Locate the cell with the specified text and output its (X, Y) center coordinate. 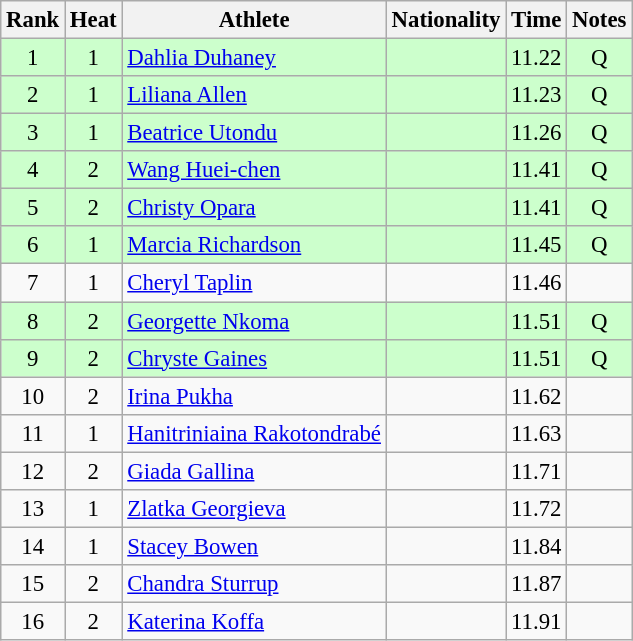
11.46 (536, 283)
Cheryl Taplin (254, 283)
Athlete (254, 20)
11.26 (536, 133)
11.63 (536, 433)
Notes (600, 20)
Katerina Koffa (254, 621)
Giada Gallina (254, 471)
8 (33, 321)
5 (33, 208)
11.87 (536, 584)
16 (33, 621)
4 (33, 170)
Wang Huei-chen (254, 170)
Zlatka Georgieva (254, 509)
11.22 (536, 58)
11.84 (536, 546)
Chryste Gaines (254, 358)
Georgette Nkoma (254, 321)
11.71 (536, 471)
10 (33, 396)
Marcia Richardson (254, 245)
3 (33, 133)
Chandra Sturrup (254, 584)
11.72 (536, 509)
Beatrice Utondu (254, 133)
Hanitriniaina Rakotondrabé (254, 433)
11.62 (536, 396)
6 (33, 245)
11.91 (536, 621)
13 (33, 509)
12 (33, 471)
15 (33, 584)
11 (33, 433)
Heat (94, 20)
11.45 (536, 245)
Stacey Bowen (254, 546)
Dahlia Duhaney (254, 58)
14 (33, 546)
Liliana Allen (254, 95)
11.23 (536, 95)
Nationality (446, 20)
Irina Pukha (254, 396)
Rank (33, 20)
9 (33, 358)
Time (536, 20)
7 (33, 283)
Christy Opara (254, 208)
